Output the (X, Y) coordinate of the center of the cell containing the given text.  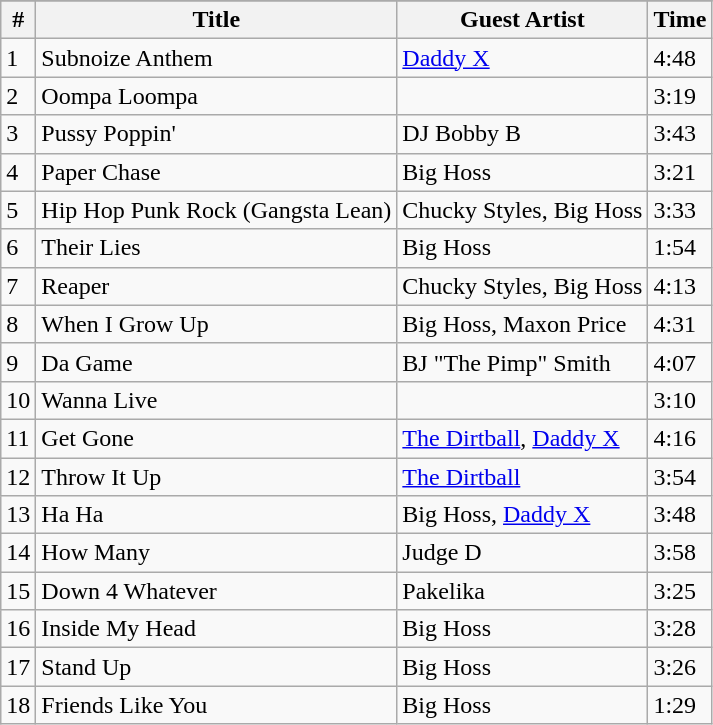
Big Hoss, Maxon Price (522, 324)
Inside My Head (216, 629)
Time (680, 20)
Stand Up (216, 667)
3:28 (680, 629)
4:16 (680, 438)
Throw It Up (216, 477)
4:13 (680, 286)
DJ Bobby B (522, 134)
Pussy Poppin' (216, 134)
The Dirtball, Daddy X (522, 438)
3:43 (680, 134)
Pakelika (522, 591)
Subnoize Anthem (216, 58)
# (18, 20)
4:07 (680, 362)
4 (18, 172)
Friends Like You (216, 705)
4:48 (680, 58)
3:33 (680, 210)
Ha Ha (216, 515)
Da Game (216, 362)
3:26 (680, 667)
2 (18, 96)
Reaper (216, 286)
Big Hoss, Daddy X (522, 515)
3:58 (680, 553)
Get Gone (216, 438)
Guest Artist (522, 20)
How Many (216, 553)
4:31 (680, 324)
The Dirtball (522, 477)
3:19 (680, 96)
8 (18, 324)
9 (18, 362)
14 (18, 553)
13 (18, 515)
6 (18, 248)
3:10 (680, 400)
Judge D (522, 553)
3:48 (680, 515)
Title (216, 20)
BJ "The Pimp" Smith (522, 362)
17 (18, 667)
12 (18, 477)
1:29 (680, 705)
Wanna Live (216, 400)
5 (18, 210)
Oompa Loompa (216, 96)
15 (18, 591)
3:54 (680, 477)
16 (18, 629)
Hip Hop Punk Rock (Gangsta Lean) (216, 210)
7 (18, 286)
18 (18, 705)
10 (18, 400)
Down 4 Whatever (216, 591)
3:25 (680, 591)
Daddy X (522, 58)
3:21 (680, 172)
When I Grow Up (216, 324)
3 (18, 134)
Paper Chase (216, 172)
1:54 (680, 248)
Their Lies (216, 248)
11 (18, 438)
1 (18, 58)
